Scan for the cell matching the given text and deliver its (x, y) coordinate at center. 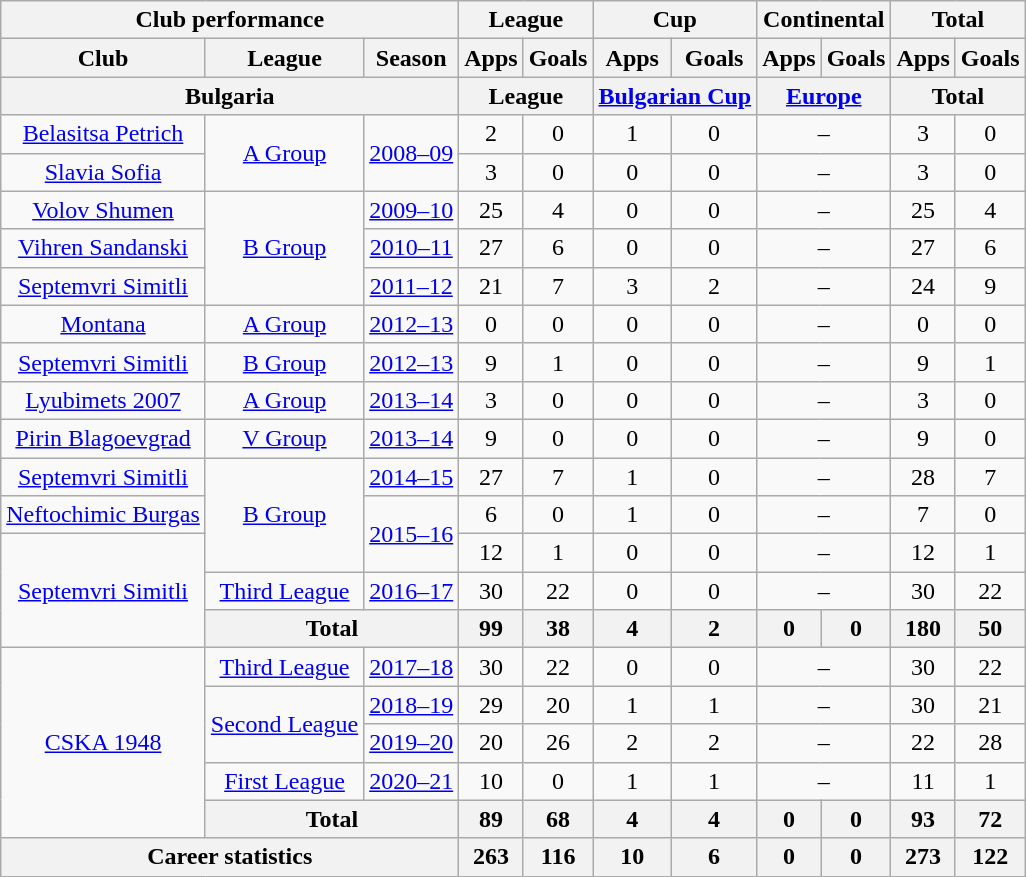
Bulgarian Cup (675, 96)
Club (104, 58)
2019–20 (412, 743)
Neftochimic Burgas (104, 515)
Pirin Blagoevgrad (104, 438)
26 (558, 743)
Club performance (230, 20)
2011–12 (412, 286)
Career statistics (230, 857)
2009–10 (412, 210)
263 (491, 857)
99 (491, 629)
Bulgaria (230, 96)
Second League (284, 724)
Cup (675, 20)
Slavia Sofia (104, 172)
2014–15 (412, 477)
116 (558, 857)
V Group (284, 438)
First League (284, 781)
2020–21 (412, 781)
24 (923, 286)
Season (412, 58)
50 (990, 629)
2015–16 (412, 534)
2018–19 (412, 705)
72 (990, 819)
2008–09 (412, 153)
Vihren Sandanski (104, 248)
29 (491, 705)
180 (923, 629)
Continental (824, 20)
Lyubimets 2007 (104, 400)
2010–11 (412, 248)
CSKA 1948 (104, 743)
2017–18 (412, 667)
89 (491, 819)
Belasitsa Petrich (104, 134)
Europe (824, 96)
93 (923, 819)
68 (558, 819)
122 (990, 857)
Montana (104, 324)
38 (558, 629)
2016–17 (412, 591)
273 (923, 857)
Volov Shumen (104, 210)
11 (923, 781)
